Pinpoint the cell where the given text exists, returning its (x, y) midpoint coordinate. 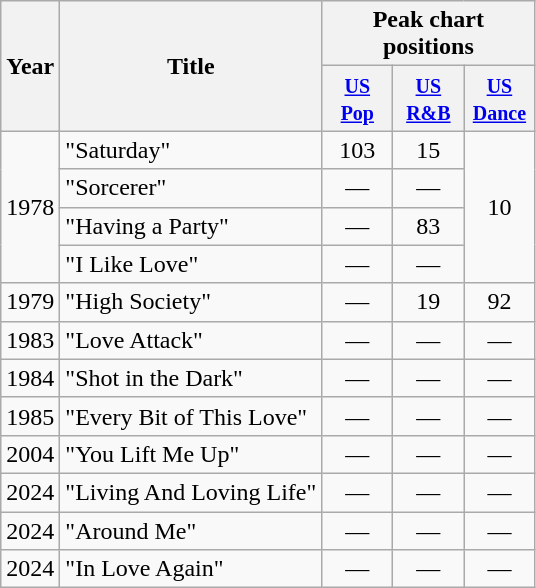
"In Love Again" (191, 569)
1983 (30, 340)
1984 (30, 378)
US R&B (428, 98)
"Around Me" (191, 531)
"Love Attack" (191, 340)
"Sorcerer" (191, 188)
1985 (30, 416)
"Saturday" (191, 150)
US Dance (500, 98)
"Having a Party" (191, 226)
US Pop (358, 98)
83 (428, 226)
Peak chart positions (428, 34)
"You Lift Me Up" (191, 454)
10 (500, 207)
"I Like Love" (191, 264)
"Shot in the Dark" (191, 378)
"Every Bit of This Love" (191, 416)
103 (358, 150)
92 (500, 302)
2004 (30, 454)
1978 (30, 207)
Title (191, 66)
Year (30, 66)
"Living And Loving Life" (191, 492)
"High Society" (191, 302)
19 (428, 302)
15 (428, 150)
1979 (30, 302)
